Identify which cell holds the provided text, then report its [x, y] central coordinate. 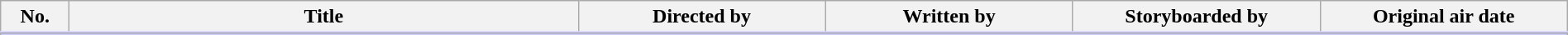
Original air date [1444, 17]
Written by [949, 17]
No. [35, 17]
Title [324, 17]
Storyboarded by [1196, 17]
Directed by [701, 17]
